From the cell containing the given text, extract its center point as (x, y) coordinate. 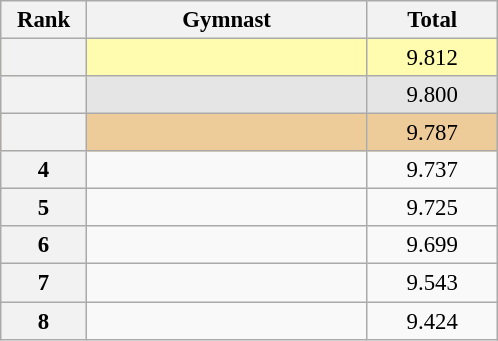
9.424 (432, 321)
9.543 (432, 283)
7 (44, 283)
8 (44, 321)
5 (44, 208)
9.812 (432, 58)
9.699 (432, 245)
6 (44, 245)
Gymnast (226, 20)
4 (44, 170)
Rank (44, 20)
9.787 (432, 133)
Total (432, 20)
9.800 (432, 95)
9.725 (432, 208)
9.737 (432, 170)
